Provide the (x, y) coordinate of the cell's center where the given text is located.  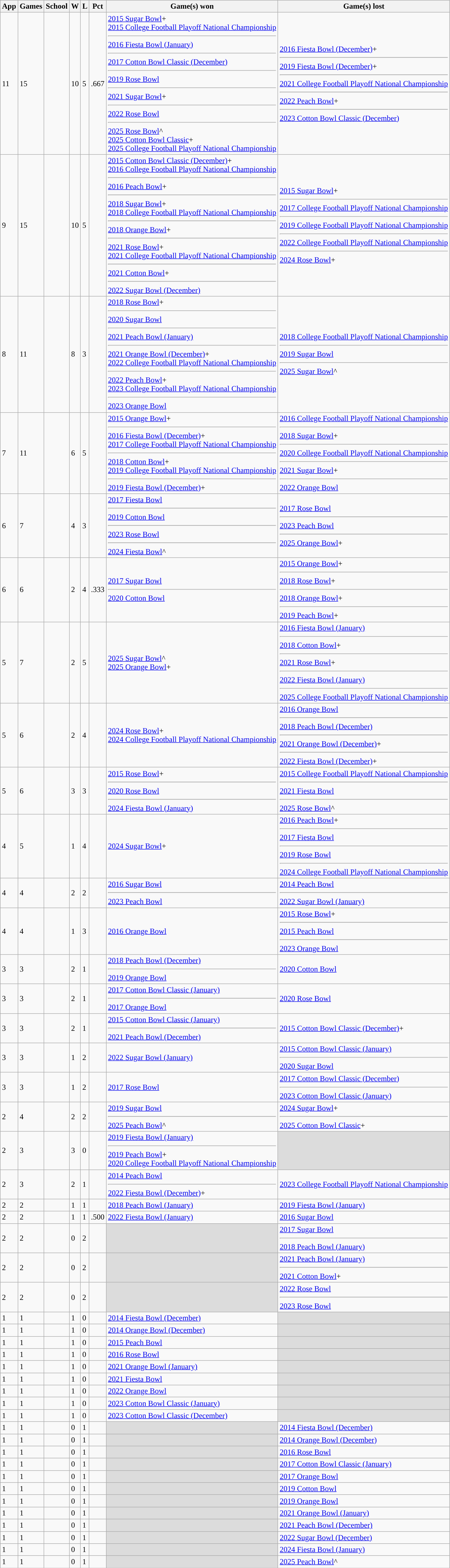
2022 Fiesta Bowl (January) (192, 1217)
2024 Fiesta Bowl (January) (364, 1550)
Game(s) won (192, 6)
2017 Sugar Bowl2020 Cotton Bowl (192, 590)
2017 Cotton Bowl Classic (January) (364, 1464)
2019 Orange Bowl (364, 1501)
2019 Cotton Bowl (364, 1489)
2024 Sugar Bowl+ (192, 846)
2022 Orange Bowl (192, 1391)
L (85, 6)
9 (9, 226)
2020 Rose Bowl (364, 999)
2022 Sugar Bowl (December) (364, 1537)
2017 Fiesta Bowl2019 Cotton Bowl2023 Rose Bowl2024 Fiesta Bowl^ (192, 526)
2014 Peach Bowl 2022 Fiesta Bowl (December)+ (192, 1184)
.667 (98, 83)
2016 Peach Bowl+2017 Fiesta Bowl2019 Rose Bowl2024 College Football Playoff National Championship (364, 846)
2017 Cotton Bowl Classic (January)2017 Orange Bowl (192, 999)
Pct (98, 6)
2016 Orange Bowl 2018 Peach Bowl (December)2021 Orange Bowl (December)+ 2022 Fiesta Bowl (December)+ (364, 735)
2016 Sugar Bowl2023 Peach Bowl (192, 893)
W (75, 6)
2015 Cotton Bowl Classic (January)2021 Peach Bowl (December) (192, 1028)
2020 Cotton Bowl (364, 969)
2016 Orange Bowl (192, 931)
2017 Orange Bowl (364, 1476)
2015 Orange Bowl+2018 Rose Bowl+2018 Orange Bowl+2019 Peach Bowl+ (364, 590)
2015 Rose Bowl+2020 Rose Bowl2024 Fiesta Bowl (January) (192, 791)
2024 Sugar Bowl+2025 Cotton Bowl Classic+ (364, 1117)
2022 Sugar Bowl (January) (192, 1058)
2015 Cotton Bowl Classic (January)2020 Sugar Bowl (364, 1058)
2015 Rose Bowl+2015 Peach Bowl2023 Orange Bowl (364, 931)
2015 College Football Playoff National Championship 2021 Fiesta Bowl2025 Rose Bowl^ (364, 791)
Games (31, 6)
2025 Sugar Bowl^2025 Orange Bowl+ (192, 662)
2023 College Football Playoff National Championship (364, 1184)
2022 Rose Bowl 2023 Rose Bowl (364, 1297)
2014 Peach Bowl2022 Sugar Bowl (January) (364, 893)
2016 Sugar Bowl (364, 1217)
2019 Fiesta Bowl (January) (364, 1205)
2019 Sugar Bowl2025 Peach Bowl^ (192, 1117)
2017 Cotton Bowl Classic (December)2023 Cotton Bowl Classic (January) (364, 1087)
2023 Cotton Bowl Classic (December) (192, 1416)
2024 Rose Bowl+2024 College Football Playoff National Championship (192, 735)
2018 Peach Bowl (December)2019 Orange Bowl (192, 969)
2016 Fiesta Bowl (January) 2018 Cotton Bowl+ 2021 Rose Bowl+2022 Fiesta Bowl (January)2025 College Football Playoff National Championship (364, 662)
2021 Peach Bowl (January)2021 Cotton Bowl+ (364, 1268)
2018 College Football Playoff National Championship2019 Sugar Bowl2025 Sugar Bowl^ (364, 354)
2018 Peach Bowl (January) (192, 1205)
2015 Peach Bowl (192, 1342)
2023 Cotton Bowl Classic (January) (192, 1403)
2021 Peach Bowl (December) (364, 1525)
School (57, 6)
2019 Fiesta Bowl (January)2019 Peach Bowl+2020 College Football Playoff National Championship (192, 1151)
App (9, 6)
Game(s) lost (364, 6)
.333 (98, 590)
2021 Fiesta Bowl (192, 1379)
2017 Rose Bowl (192, 1087)
.500 (98, 1217)
2025 Peach Bowl^ (364, 1562)
2017 Rose Bowl 2023 Peach Bowl2025 Orange Bowl+ (364, 526)
2017 Sugar Bowl 2018 Peach Bowl (January) (364, 1238)
2015 Cotton Bowl Classic (December)+ (364, 1028)
